Return the (X, Y) coordinate for the center point of the cell that contains the specified text.  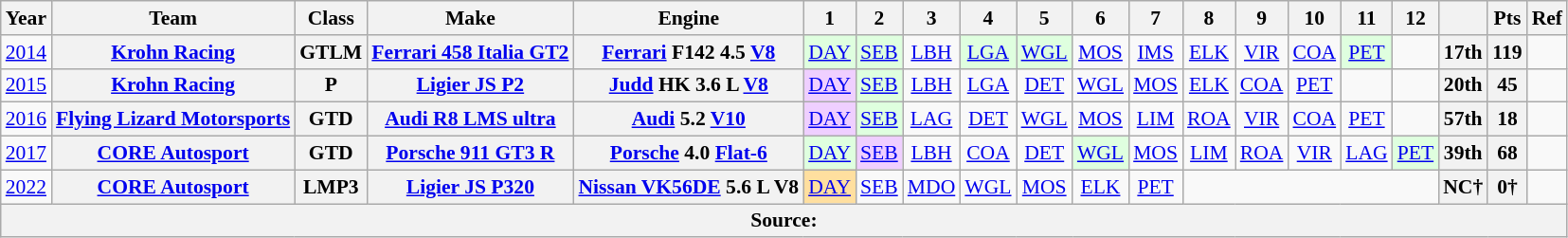
18 (1506, 119)
Class (331, 18)
Judd HK 3.6 L V8 (688, 85)
6 (1101, 18)
NC† (1463, 187)
LMP3 (331, 187)
2017 (27, 154)
Engine (688, 18)
Porsche 911 GT3 R (470, 154)
Ligier JS P320 (470, 187)
Year (27, 18)
68 (1506, 154)
0† (1506, 187)
57th (1463, 119)
8 (1209, 18)
4 (987, 18)
12 (1415, 18)
Ref (1547, 18)
Nissan VK56DE 5.6 L V8 (688, 187)
GTLM (331, 52)
10 (1314, 18)
Audi 5.2 V10 (688, 119)
Make (470, 18)
119 (1506, 52)
9 (1262, 18)
Audi R8 LMS ultra (470, 119)
3 (932, 18)
7 (1156, 18)
2016 (27, 119)
Ferrari F142 4.5 V8 (688, 52)
11 (1366, 18)
17th (1463, 52)
Flying Lizard Motorsports (172, 119)
IMS (1156, 52)
Pts (1506, 18)
Ferrari 458 Italia GT2 (470, 52)
2015 (27, 85)
1 (830, 18)
Ligier JS P2 (470, 85)
Porsche 4.0 Flat-6 (688, 154)
P (331, 85)
45 (1506, 85)
MDO (932, 187)
5 (1044, 18)
39th (1463, 154)
Source: (784, 221)
2014 (27, 52)
2 (879, 18)
2022 (27, 187)
Team (172, 18)
20th (1463, 85)
